Find where the given text appears and provide that cell's center as [X, Y] coordinate. 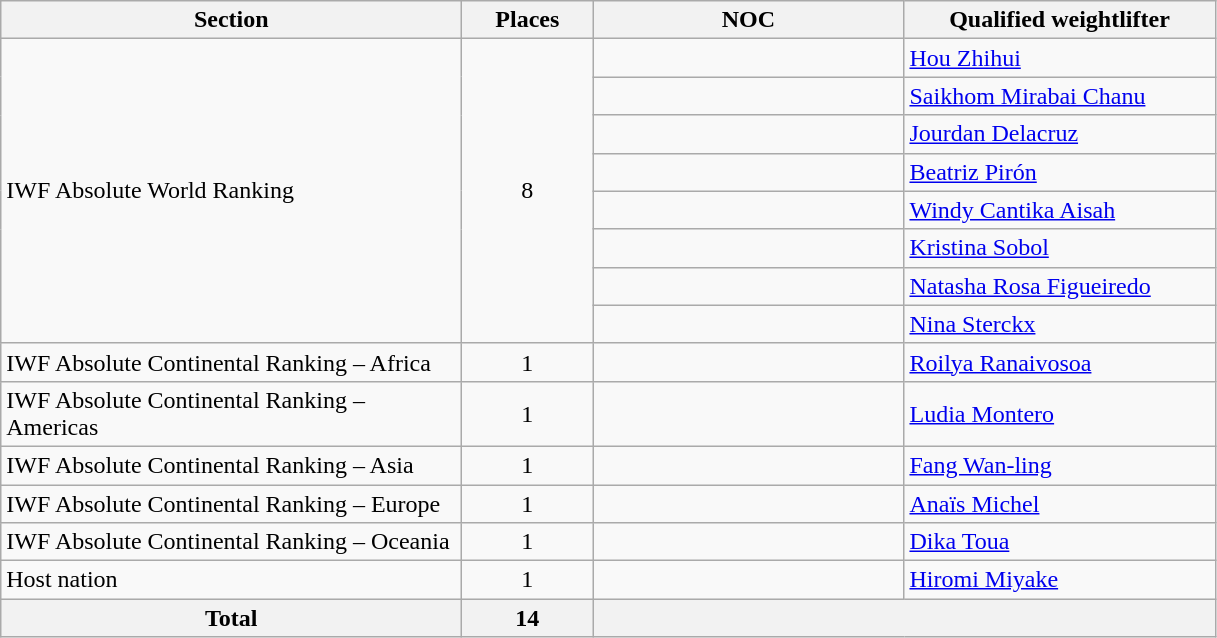
Anaïs Michel [1060, 503]
Nina Sterckx [1060, 324]
IWF Absolute Continental Ranking – Asia [232, 465]
IWF Absolute Continental Ranking – Americas [232, 414]
Fang Wan-ling [1060, 465]
Qualified weightlifter [1060, 20]
Dika Toua [1060, 542]
IWF Absolute Continental Ranking – Europe [232, 503]
Places [528, 20]
Windy Cantika Aisah [1060, 210]
NOC [748, 20]
Hiromi Miyake [1060, 580]
14 [528, 618]
Kristina Sobol [1060, 248]
8 [528, 191]
Saikhom Mirabai Chanu [1060, 96]
IWF Absolute Continental Ranking – Africa [232, 362]
Host nation [232, 580]
Beatriz Pirón [1060, 172]
Jourdan Delacruz [1060, 134]
Section [232, 20]
Natasha Rosa Figueiredo [1060, 286]
Hou Zhihui [1060, 58]
Total [232, 618]
Roilya Ranaivosoa [1060, 362]
IWF Absolute World Ranking [232, 191]
Ludia Montero [1060, 414]
IWF Absolute Continental Ranking – Oceania [232, 542]
